Identify which cell holds the provided text, then report its (x, y) central coordinate. 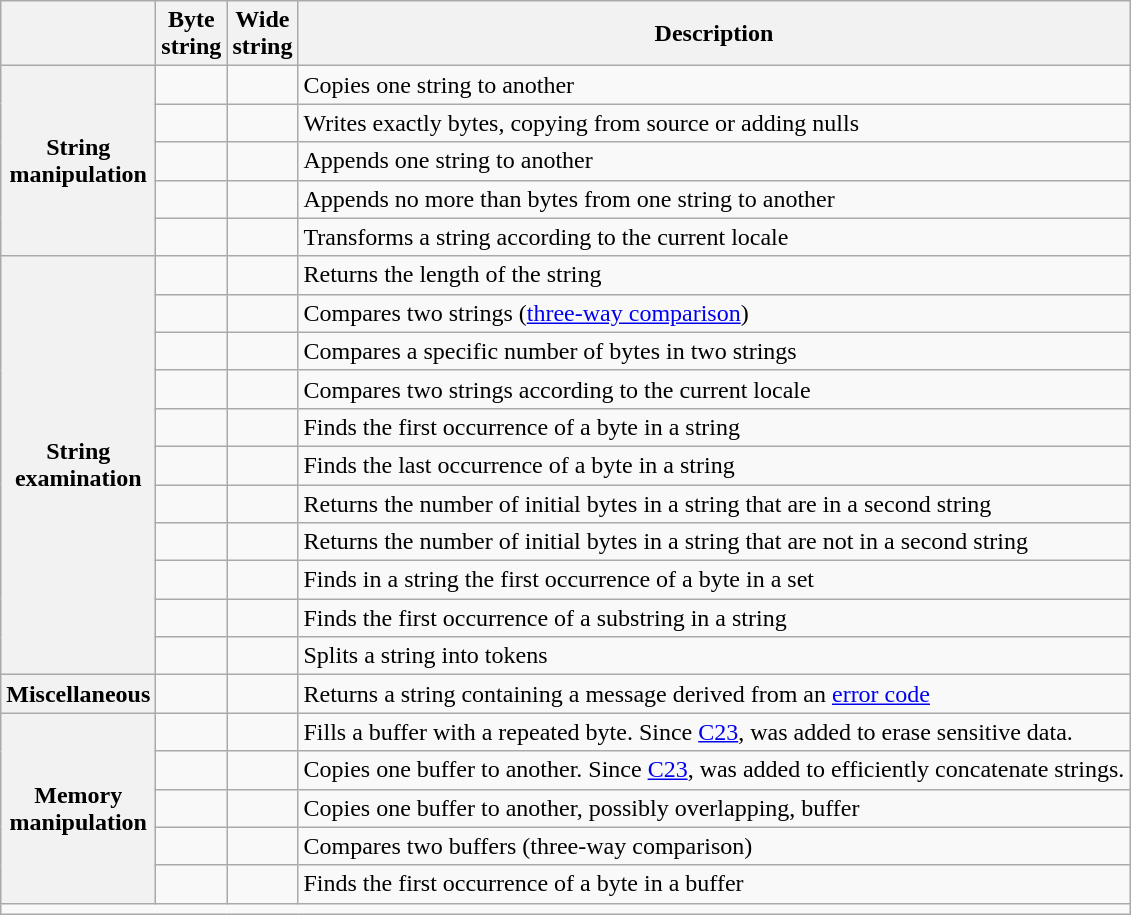
Compares two strings according to the current locale (714, 389)
Bytestring (192, 34)
Finds in a string the first occurrence of a byte in a set (714, 580)
Finds the first occurrence of a byte in a buffer (714, 884)
String examination (78, 466)
Appends one string to another (714, 161)
Returns the length of the string (714, 275)
Stringmanipulation (78, 161)
Memorymanipulation (78, 808)
Fills a buffer with a repeated byte. Since C23, was added to erase sensitive data. (714, 732)
Widestring (262, 34)
Appends no more than bytes from one string to another (714, 199)
Copies one buffer to another, possibly overlapping, buffer (714, 808)
Returns the number of initial bytes in a string that are in a second string (714, 503)
Compares a specific number of bytes in two strings (714, 351)
Finds the first occurrence of a substring in a string (714, 618)
Writes exactly bytes, copying from source or adding nulls (714, 123)
Compares two buffers (three-way comparison) (714, 846)
Returns the number of initial bytes in a string that are not in a second string (714, 542)
Miscellaneous (78, 694)
Finds the first occurrence of a byte in a string (714, 427)
Description (714, 34)
Copies one buffer to another. Since C23, was added to efficiently concatenate strings. (714, 770)
Finds the last occurrence of a byte in a string (714, 465)
Transforms a string according to the current locale (714, 237)
Returns a string containing a message derived from an error code (714, 694)
Compares two strings (three-way comparison) (714, 313)
Copies one string to another (714, 85)
Splits a string into tokens (714, 656)
